Scan for the cell matching the given text and deliver its (X, Y) coordinate at center. 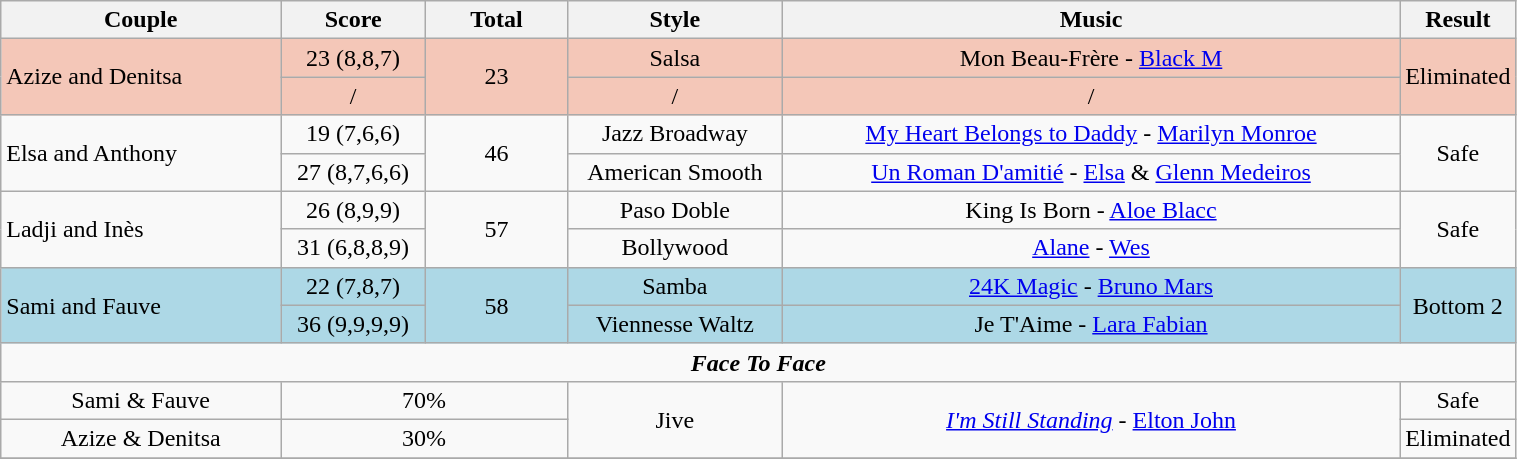
Je T'Aime - Lara Fabian (1090, 324)
King Is Born - Aloe Blacc (1090, 210)
Total (497, 20)
30% (424, 438)
Face To Face (758, 362)
23 (497, 77)
Music (1090, 20)
Style (674, 20)
58 (497, 305)
Result (1458, 20)
22 (7,8,7) (354, 286)
23 (8,8,7) (354, 58)
24K Magic - Bruno Mars (1090, 286)
Sami & Fauve (141, 400)
My Heart Belongs to Daddy - Marilyn Monroe (1090, 134)
Samba (674, 286)
Mon Beau-Frère - Black M (1090, 58)
Salsa (674, 58)
Jive (674, 419)
Jazz Broadway (674, 134)
American Smooth (674, 172)
I'm Still Standing - Elton John (1090, 419)
Couple (141, 20)
26 (8,9,9) (354, 210)
Ladji and Inès (141, 229)
70% (424, 400)
Sami and Fauve (141, 305)
27 (8,7,6,6) (354, 172)
31 (6,8,8,9) (354, 248)
Un Roman D'amitié - Elsa & Glenn Medeiros (1090, 172)
Paso Doble (674, 210)
46 (497, 153)
Viennesse Waltz (674, 324)
Azize & Denitsa (141, 438)
Bollywood (674, 248)
Score (354, 20)
19 (7,6,6) (354, 134)
Elsa and Anthony (141, 153)
Alane - Wes (1090, 248)
57 (497, 229)
Bottom 2 (1458, 305)
Azize and Denitsa (141, 77)
36 (9,9,9,9) (354, 324)
